Return the [x, y] coordinate for the center point of the cell that contains the specified text.  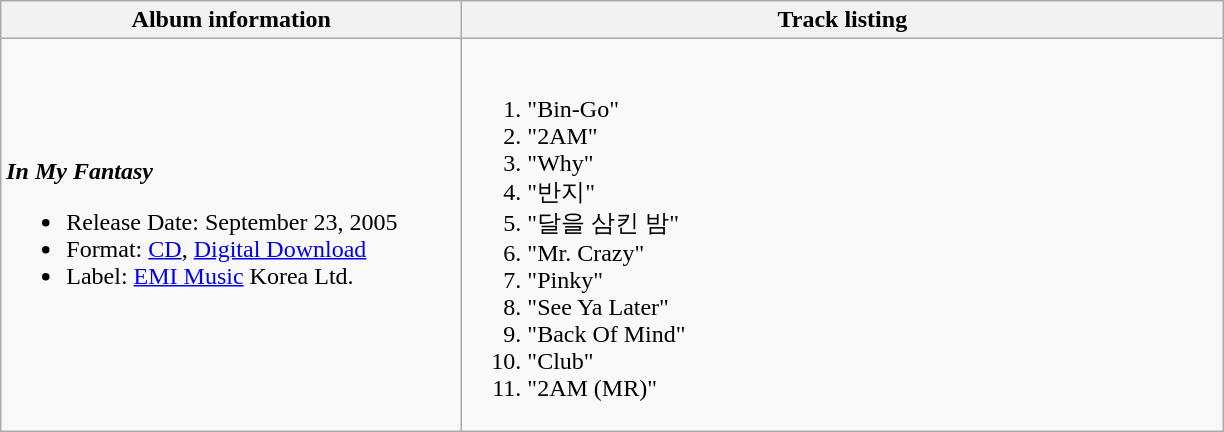
Track listing [842, 20]
"Bin-Go""2AM""Why""반지""달을 삼킨 밤""Mr. Crazy""Pinky""See Ya Later""Back Of Mind""Club""2AM (MR)" [842, 235]
In My FantasyRelease Date: September 23, 2005Format: CD, Digital DownloadLabel: EMI Music Korea Ltd. [232, 235]
Album information [232, 20]
